Return [X, Y] of the center of cell containing provided text 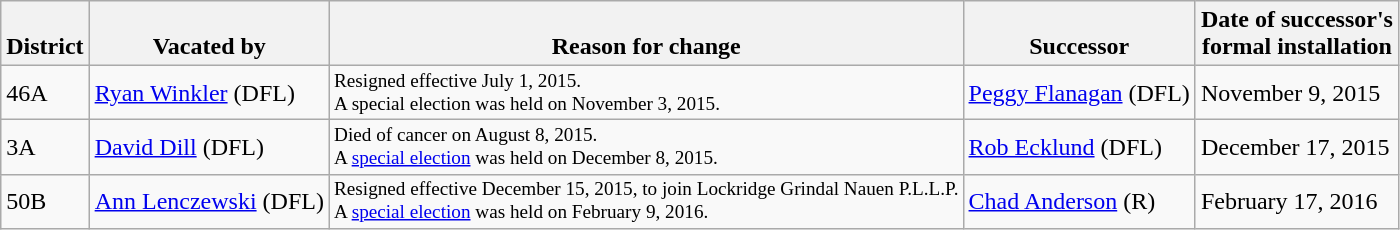
Vacated by [209, 34]
Ann Lenczewski (DFL) [209, 201]
Rob Ecklund (DFL) [1079, 147]
Resigned effective July 1, 2015.A special election was held on November 3, 2015. [646, 93]
November 9, 2015 [1296, 93]
46A [45, 93]
Ryan Winkler (DFL) [209, 93]
Chad Anderson (R) [1079, 201]
50B [45, 201]
Successor [1079, 34]
Peggy Flanagan (DFL) [1079, 93]
Resigned effective December 15, 2015, to join Lockridge Grindal Nauen P.L.L.P.A special election was held on February 9, 2016. [646, 201]
Reason for change [646, 34]
December 17, 2015 [1296, 147]
3A [45, 147]
David Dill (DFL) [209, 147]
February 17, 2016 [1296, 201]
Date of successor'sformal installation [1296, 34]
Died of cancer on August 8, 2015.A special election was held on December 8, 2015. [646, 147]
District [45, 34]
